Detect which cell encompasses the target text, then output its [x, y] center coordinate. 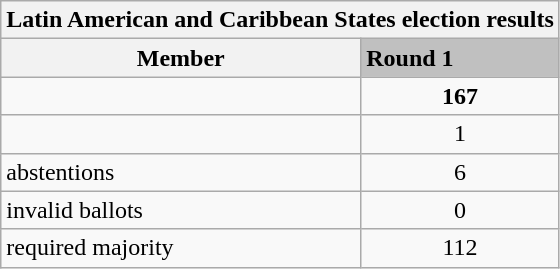
Latin American and Caribbean States election results [280, 20]
1 [460, 134]
abstentions [181, 172]
Round 1 [460, 58]
6 [460, 172]
0 [460, 210]
Member [181, 58]
required majority [181, 248]
112 [460, 248]
167 [460, 96]
invalid ballots [181, 210]
